Identify which cell holds the provided text, then report its [X, Y] central coordinate. 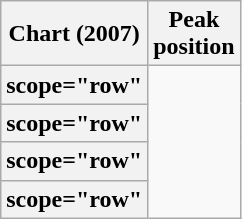
Chart (2007) [74, 34]
Peakposition [194, 34]
